Locate the cell with the specified text and output its (X, Y) center coordinate. 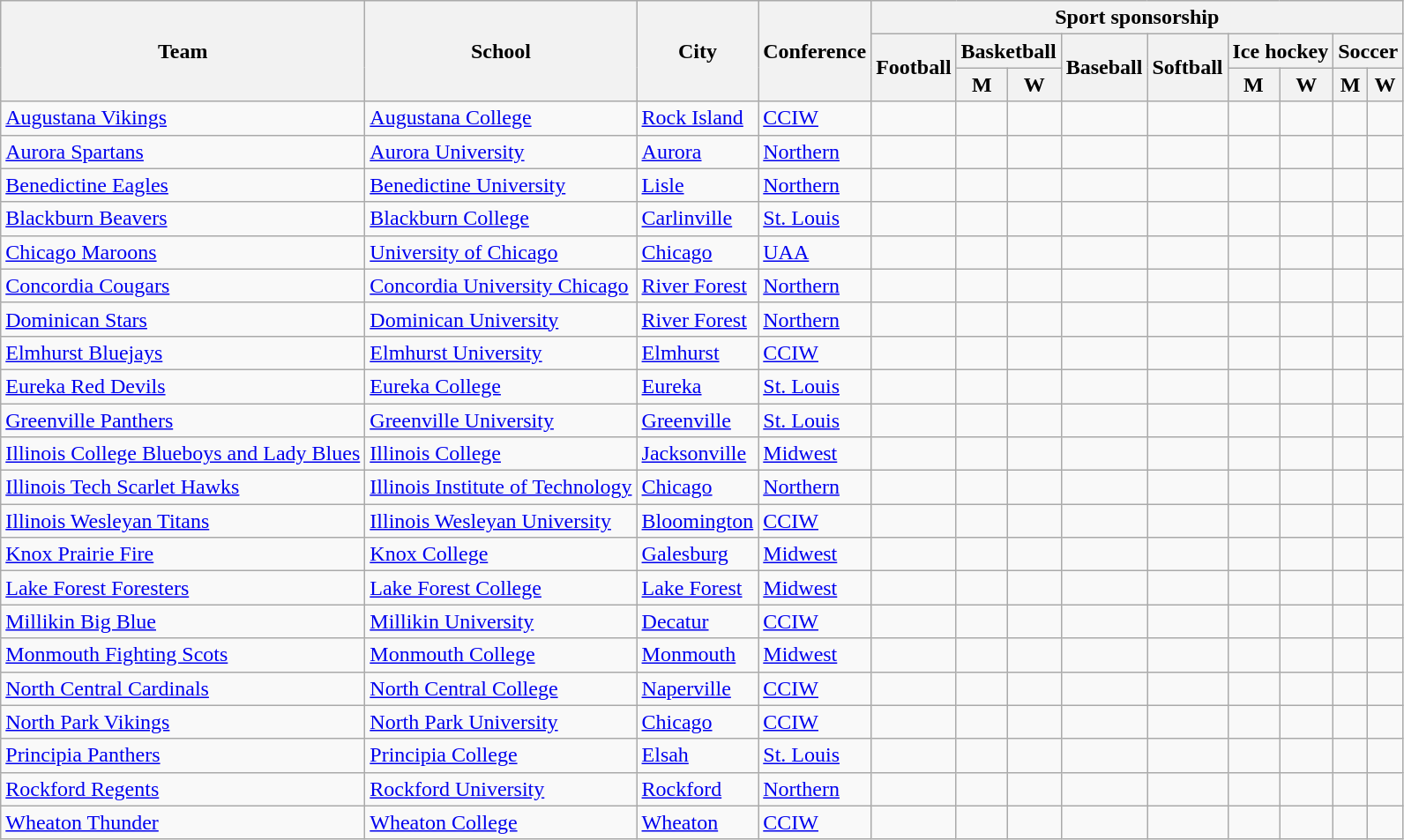
Blackburn College (501, 219)
North Central Cardinals (183, 688)
Principia College (501, 755)
Millikin University (501, 621)
Benedictine University (501, 185)
Elsah (698, 755)
Eureka Red Devils (183, 386)
Eureka (698, 386)
Monmouth College (501, 655)
Greenville Panthers (183, 420)
Baseball (1104, 68)
Millikin Big Blue (183, 621)
Decatur (698, 621)
Benedictine Eagles (183, 185)
Basketball (1009, 51)
Team (183, 51)
Monmouth Fighting Scots (183, 655)
Sport sponsorship (1138, 18)
University of Chicago (501, 252)
Eureka College (501, 386)
Augustana Vikings (183, 118)
Rockford Regents (183, 789)
Bloomington (698, 521)
Rockford (698, 789)
North Park Vikings (183, 722)
Lake Forest Foresters (183, 588)
North Central College (501, 688)
School (501, 51)
Chicago Maroons (183, 252)
Knox College (501, 554)
Aurora Spartans (183, 152)
Illinois Tech Scarlet Hawks (183, 487)
Wheaton College (501, 822)
Elmhurst Bluejays (183, 353)
City (698, 51)
Aurora (698, 152)
North Park University (501, 722)
Lake Forest (698, 588)
UAA (815, 252)
Wheaton Thunder (183, 822)
Dominican University (501, 319)
Augustana College (501, 118)
Naperville (698, 688)
Lisle (698, 185)
Rock Island (698, 118)
Principia Panthers (183, 755)
Greenville University (501, 420)
Football (914, 68)
Jacksonville (698, 454)
Illinois Wesleyan University (501, 521)
Soccer (1369, 51)
Wheaton (698, 822)
Dominican Stars (183, 319)
Elmhurst University (501, 353)
Lake Forest College (501, 588)
Monmouth (698, 655)
Illinois College Blueboys and Lady Blues (183, 454)
Rockford University (501, 789)
Greenville (698, 420)
Knox Prairie Fire (183, 554)
Ice hockey (1281, 51)
Concordia Cougars (183, 286)
Galesburg (698, 554)
Conference (815, 51)
Elmhurst (698, 353)
Concordia University Chicago (501, 286)
Blackburn Beavers (183, 219)
Aurora University (501, 152)
Illinois Institute of Technology (501, 487)
Carlinville (698, 219)
Illinois Wesleyan Titans (183, 521)
Softball (1187, 68)
Illinois College (501, 454)
